From the cell containing the given text, extract its center point as (x, y) coordinate. 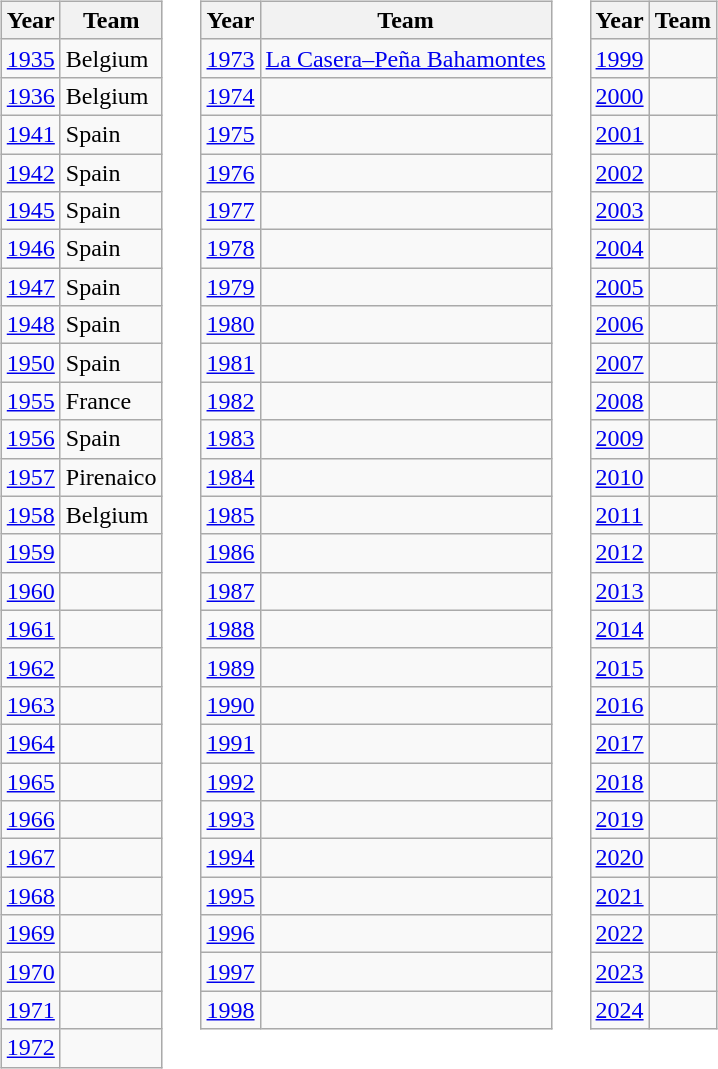
2002 (620, 173)
1947 (30, 287)
1959 (30, 553)
1999 (620, 58)
2010 (620, 477)
2013 (620, 591)
1967 (30, 858)
1973 (230, 58)
2019 (620, 820)
2022 (620, 934)
2006 (620, 325)
1984 (230, 477)
1987 (230, 591)
1988 (230, 629)
1965 (30, 781)
1979 (230, 287)
1968 (30, 896)
2024 (620, 1010)
1955 (30, 401)
1964 (30, 743)
1969 (30, 934)
1941 (30, 134)
2005 (620, 287)
1942 (30, 173)
1995 (230, 896)
1946 (30, 249)
1935 (30, 58)
1986 (230, 553)
2009 (620, 439)
2018 (620, 781)
1997 (230, 972)
1970 (30, 972)
1975 (230, 134)
2012 (620, 553)
1962 (30, 667)
1972 (30, 1048)
2008 (620, 401)
1976 (230, 173)
1978 (230, 249)
2015 (620, 667)
1957 (30, 477)
1977 (230, 211)
1998 (230, 1010)
2014 (620, 629)
1985 (230, 515)
2021 (620, 896)
2003 (620, 211)
2020 (620, 858)
1963 (30, 705)
1991 (230, 743)
1950 (30, 363)
1993 (230, 820)
2001 (620, 134)
1981 (230, 363)
1989 (230, 667)
1958 (30, 515)
2016 (620, 705)
1992 (230, 781)
1960 (30, 591)
2017 (620, 743)
1956 (30, 439)
2011 (620, 515)
1974 (230, 96)
2000 (620, 96)
2023 (620, 972)
1980 (230, 325)
La Casera–Peña Bahamontes (406, 58)
France (111, 401)
Pirenaico (111, 477)
1990 (230, 705)
1948 (30, 325)
1994 (230, 858)
1945 (30, 211)
1966 (30, 820)
1996 (230, 934)
1982 (230, 401)
1936 (30, 96)
1971 (30, 1010)
2007 (620, 363)
1961 (30, 629)
1983 (230, 439)
2004 (620, 249)
